Find where the given text appears and provide that cell's center as [x, y] coordinate. 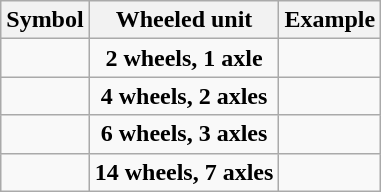
14 wheels, 7 axles [184, 172]
Symbol [45, 20]
4 wheels, 2 axles [184, 96]
2 wheels, 1 axle [184, 58]
Example [330, 20]
6 wheels, 3 axles [184, 134]
Wheeled unit [184, 20]
